Capture the cell that displays the provided text and extract its (X, Y) central coordinate. 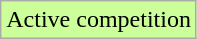
Active competition (99, 20)
